Extract the [X, Y] coordinate from the center of the cell holding the provided text.  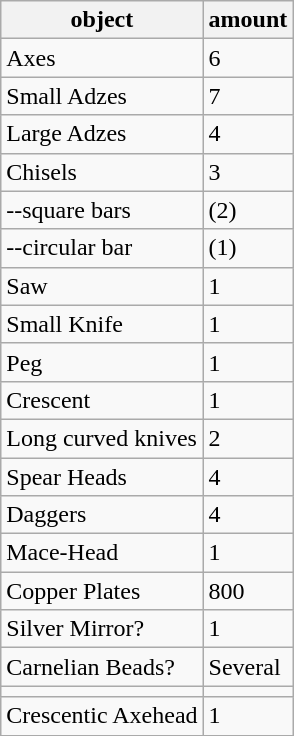
Crescent [102, 400]
amount [248, 20]
Mace-Head [102, 553]
Copper Plates [102, 591]
Saw [102, 286]
7 [248, 96]
(1) [248, 248]
Daggers [102, 515]
Several [248, 667]
Spear Heads [102, 477]
Small Knife [102, 324]
Silver Mirror? [102, 629]
6 [248, 58]
(2) [248, 210]
Crescentic Axehead [102, 716]
Long curved knives [102, 438]
Peg [102, 362]
2 [248, 438]
Carnelian Beads? [102, 667]
Large Adzes [102, 134]
object [102, 20]
3 [248, 172]
Small Adzes [102, 96]
Axes [102, 58]
--square bars [102, 210]
Chisels [102, 172]
800 [248, 591]
--circular bar [102, 248]
